For the text-containing cell, return its midpoint in (x, y) coordinate format. 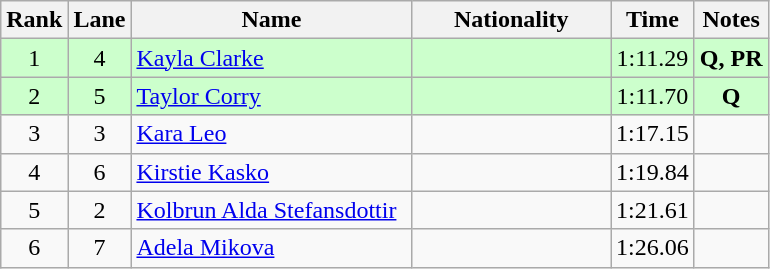
Kayla Clarke (272, 58)
Kirstie Kasko (272, 172)
Lane (100, 20)
Nationality (512, 20)
Q (731, 96)
Name (272, 20)
7 (100, 248)
Kolbrun Alda Stefansdottir (272, 210)
Q, PR (731, 58)
Taylor Corry (272, 96)
1:21.61 (653, 210)
1 (34, 58)
Adela Mikova (272, 248)
Rank (34, 20)
Time (653, 20)
1:11.70 (653, 96)
1:26.06 (653, 248)
1:17.15 (653, 134)
Notes (731, 20)
1:11.29 (653, 58)
1:19.84 (653, 172)
Kara Leo (272, 134)
